Pinpoint the cell where the given text exists, returning its [x, y] midpoint coordinate. 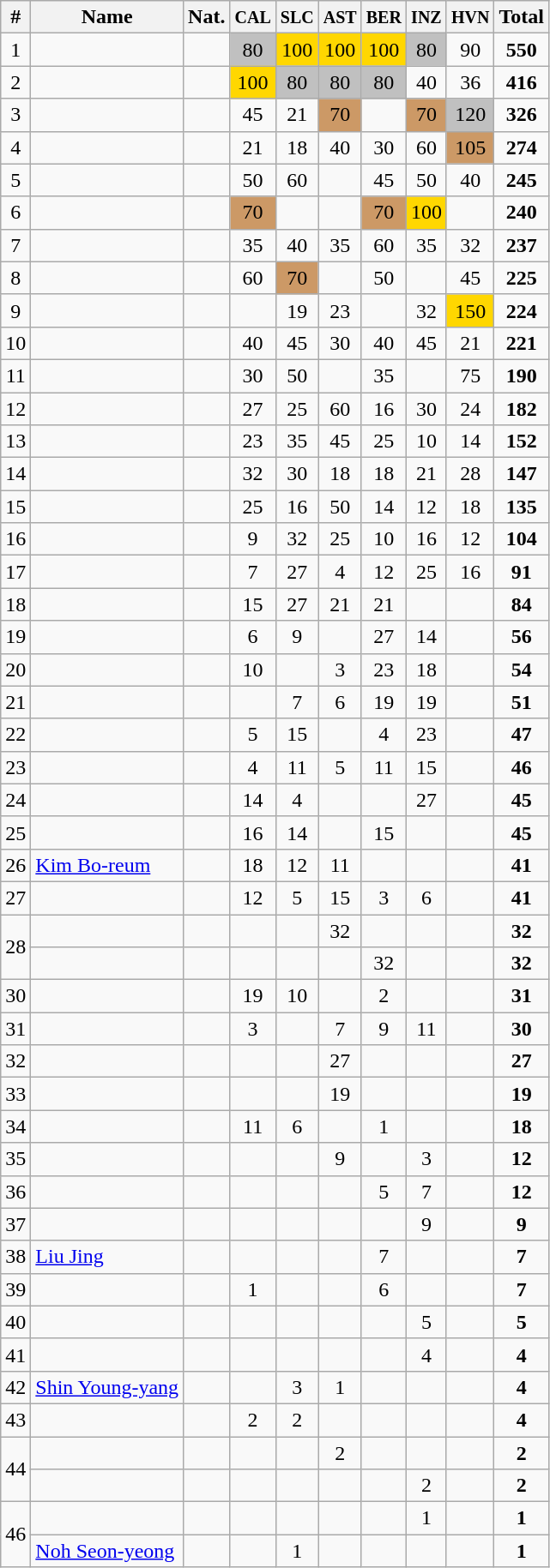
20 [15, 670]
51 [522, 702]
Total [522, 17]
SLC [297, 17]
37 [15, 1224]
240 [522, 213]
54 [522, 670]
INZ [426, 17]
90 [470, 50]
HVN [470, 17]
105 [470, 147]
245 [522, 180]
190 [522, 375]
225 [522, 278]
182 [522, 409]
CAL [252, 17]
34 [15, 1126]
152 [522, 442]
150 [470, 310]
Nat. [207, 17]
135 [522, 507]
147 [522, 474]
84 [522, 604]
8 [15, 278]
550 [522, 50]
Kim Bo-reum [107, 865]
Shin Young-yang [107, 1387]
224 [522, 310]
75 [470, 375]
326 [522, 115]
38 [15, 1257]
47 [522, 735]
BER [384, 17]
17 [15, 572]
13 [15, 442]
120 [470, 115]
39 [15, 1289]
Liu Jing [107, 1257]
44 [15, 1469]
# [15, 17]
22 [15, 735]
AST [340, 17]
Name [107, 17]
42 [15, 1387]
104 [522, 539]
33 [15, 1094]
237 [522, 245]
221 [522, 343]
274 [522, 147]
56 [522, 637]
416 [522, 82]
Noh Seon-yeong [107, 1551]
91 [522, 572]
26 [15, 865]
43 [15, 1420]
